Provide the (X, Y) coordinate of the cell's center where the given text is located.  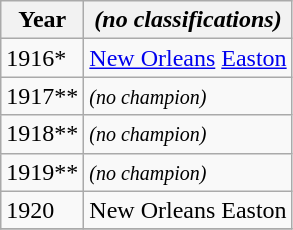
1919** (42, 172)
1917** (42, 96)
(no classifications) (188, 20)
1918** (42, 134)
Year (42, 20)
1920 (42, 210)
1916* (42, 58)
